Find where the given text appears and provide that cell's center as (X, Y) coordinate. 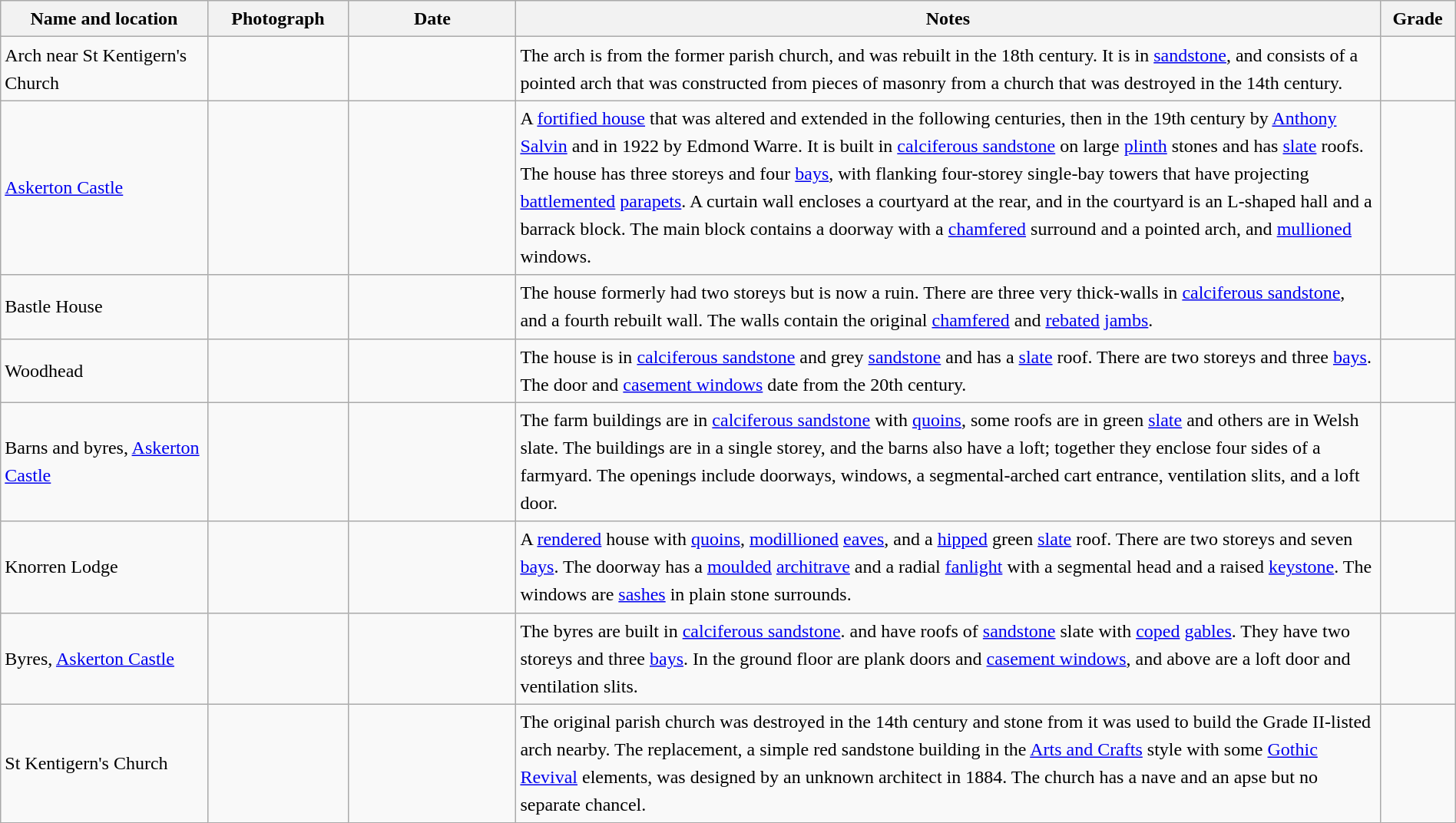
Askerton Castle (104, 187)
St Kentigern's Church (104, 763)
Arch near St Kentigern's Church (104, 69)
Date (432, 18)
Barns and byres, Askerton Castle (104, 462)
Woodhead (104, 370)
Photograph (278, 18)
Grade (1418, 18)
Name and location (104, 18)
Knorren Lodge (104, 567)
Notes (948, 18)
Bastle House (104, 307)
Byres, Askerton Castle (104, 659)
